For the text-containing cell, return its midpoint in [X, Y] coordinate format. 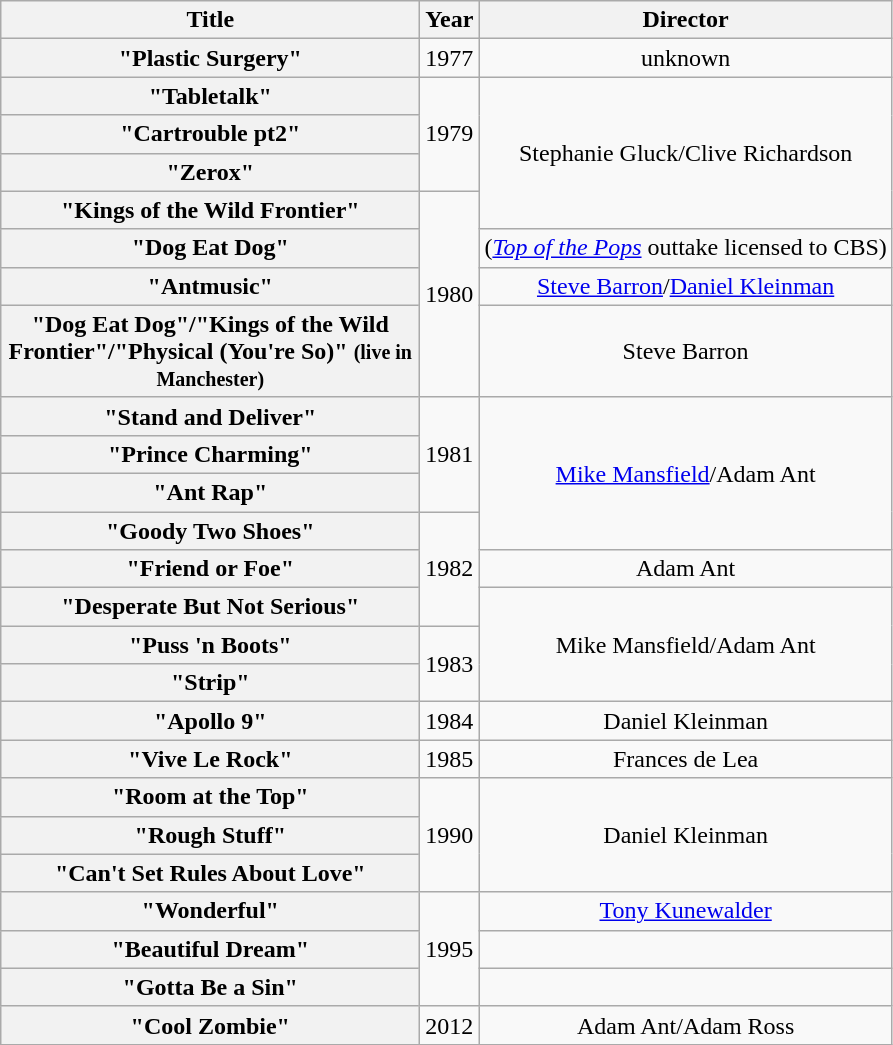
1984 [450, 721]
Adam Ant/Adam Ross [686, 1025]
"Can't Set Rules About Love" [210, 873]
Year [450, 20]
"Rough Stuff" [210, 835]
"Stand and Deliver" [210, 416]
"Kings of the Wild Frontier" [210, 210]
1990 [450, 835]
"Puss 'n Boots" [210, 645]
Adam Ant [686, 569]
"Prince Charming" [210, 454]
1981 [450, 454]
Frances de Lea [686, 759]
Director [686, 20]
"Goody Two Shoes" [210, 531]
(Top of the Pops outtake licensed to CBS) [686, 248]
"Wonderful" [210, 911]
"Ant Rap" [210, 492]
"Friend or Foe" [210, 569]
Stephanie Gluck/Clive Richardson [686, 153]
"Gotta Be a Sin" [210, 987]
"Cartrouble pt2" [210, 134]
"Zerox" [210, 172]
"Strip" [210, 683]
"Vive Le Rock" [210, 759]
"Plastic Surgery" [210, 58]
2012 [450, 1025]
"Dog Eat Dog"/"Kings of the Wild Frontier"/"Physical (You're So)" (live in Manchester) [210, 351]
Tony Kunewalder [686, 911]
1979 [450, 134]
"Room at the Top" [210, 797]
"Tabletalk" [210, 96]
Title [210, 20]
"Cool Zombie" [210, 1025]
1980 [450, 294]
1995 [450, 949]
Steve Barron/Daniel Kleinman [686, 286]
1977 [450, 58]
"Desperate But Not Serious" [210, 607]
"Antmusic" [210, 286]
"Dog Eat Dog" [210, 248]
"Beautiful Dream" [210, 949]
Steve Barron [686, 351]
"Apollo 9" [210, 721]
1982 [450, 569]
unknown [686, 58]
1985 [450, 759]
1983 [450, 664]
